Provide the (X, Y) coordinate of the cell's center where the given text is located.  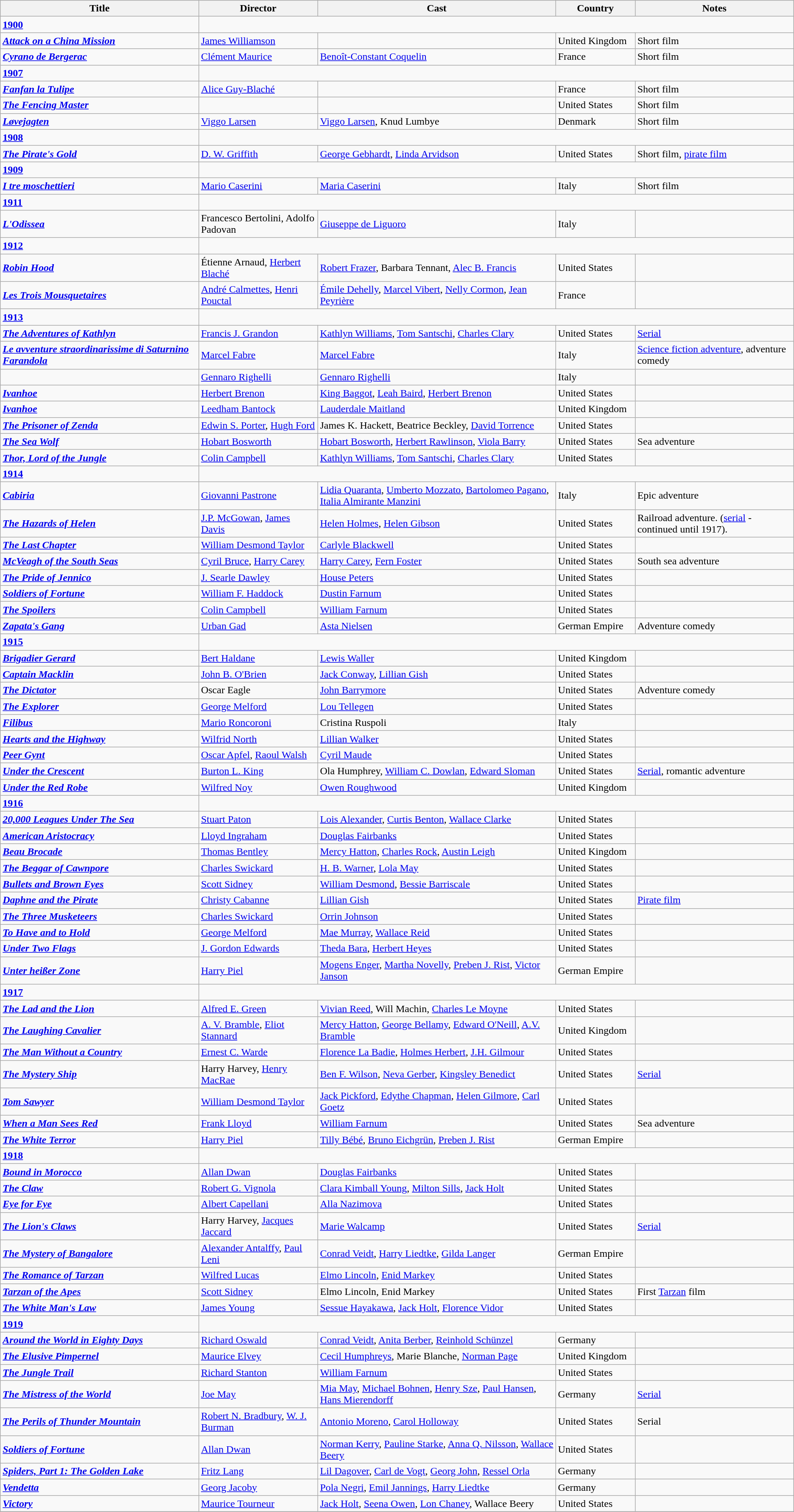
Mercy Hatton, George Bellamy, Edward O'Neill, A.V. Bramble (437, 1030)
Lewis Waller (437, 658)
Burton L. King (258, 771)
André Calmettes, Henri Pouctal (258, 295)
Science fiction adventure, adventure comedy (714, 355)
Thor, Lord of the Jungle (100, 458)
The Last Chapter (100, 545)
William F. Haddock (258, 594)
Cast (437, 8)
Vendetta (100, 1487)
1916 (100, 803)
Benoît-Constant Coquelin (437, 57)
1917 (100, 992)
H. B. Warner, Lola May (437, 868)
Helen Holmes, Helen Gibson (437, 523)
Carlyle Blackwell (437, 545)
The Lad and the Lion (100, 1008)
John Barrymore (437, 690)
Short film, pirate film (714, 153)
Bert Haldane (258, 658)
Richard Oswald (258, 1340)
Jack Holt, Seena Owen, Lon Chaney, Wallace Beery (437, 1504)
The Sea Wolf (100, 441)
1912 (100, 246)
Norman Kerry, Pauline Starke, Anna Q. Nilsson, Wallace Beery (437, 1449)
1913 (100, 317)
George Gebhardt, Linda Arvidson (437, 153)
Lou Tellegen (437, 706)
Cyrano de Bergerac (100, 57)
Christy Cabanne (258, 900)
Beau Brocade (100, 852)
Mia May, Michael Bohnen, Henry Sze, Paul Hansen, Hans Mierendorff (437, 1394)
Cyril Maude (437, 755)
Giovanni Pastrone (258, 495)
The Perils of Thunder Mountain (100, 1422)
House Peters (437, 577)
Maria Caserini (437, 186)
Urban Gad (258, 626)
Harry Harvey, Jacques Jaccard (258, 1226)
Tilly Bébé, Bruno Eichgrün, Preben J. Rist (437, 1140)
Around the World in Eighty Days (100, 1340)
Conrad Veidt, Anita Berber, Reinhold Schünzel (437, 1340)
Serial, romantic adventure (714, 771)
Hobart Bosworth (258, 441)
Wilfred Lucas (258, 1275)
Lil Dagover, Carl de Vogt, Georg John, Ressel Orla (437, 1471)
Antonio Moreno, Carol Holloway (437, 1422)
Robin Hood (100, 268)
Alfred E. Green (258, 1008)
Dustin Farnum (437, 594)
Leedham Bantock (258, 409)
Pola Negri, Emil Jannings, Harry Liedtke (437, 1487)
Director (258, 8)
Francesco Bertolini, Adolfo Padovan (258, 224)
Vivian Reed, Will Machin, Charles Le Moyne (437, 1008)
Victory (100, 1504)
The Laughing Cavalier (100, 1030)
Bullets and Brown Eyes (100, 884)
Orrin Johnson (437, 916)
Thomas Bentley (258, 852)
Alexander Antalffy, Paul Leni (258, 1253)
Peer Gynt (100, 755)
1908 (100, 137)
The Fencing Master (100, 105)
J. Searle Dawley (258, 577)
Asta Nielsen (437, 626)
Title (100, 8)
Ola Humphrey, William C. Dowlan, Edward Sloman (437, 771)
Lidia Quaranta, Umberto Mozzato, Bartolomeo Pagano, Italia Almirante Manzini (437, 495)
Joe May (258, 1394)
1907 (100, 73)
Lloyd Ingraham (258, 836)
Theda Bara, Herbert Heyes (437, 948)
Mae Murray, Wallace Reid (437, 932)
American Aristocracy (100, 836)
The Elusive Pimpernel (100, 1356)
Owen Roughwood (437, 787)
To Have and to Hold (100, 932)
The Mistress of the World (100, 1394)
The Pride of Jennico (100, 577)
James Young (258, 1308)
Wilfrid North (258, 739)
Wilfred Noy (258, 787)
Émile Dehelly, Marcel Vibert, Nelly Cormon, Jean Peyrière (437, 295)
Frank Lloyd (258, 1124)
King Baggot, Leah Baird, Herbert Brenon (437, 393)
John B. O'Brien (258, 674)
Stuart Paton (258, 820)
Conrad Veidt, Harry Liedtke, Gilda Langer (437, 1253)
Oscar Apfel, Raoul Walsh (258, 755)
Robert G. Vignola (258, 1188)
1909 (100, 170)
Florence La Badie, Holmes Herbert, J.H. Gilmour (437, 1052)
The Beggar of Cawnpore (100, 868)
Filibus (100, 723)
The Prisoner of Zenda (100, 425)
Georg Jacoby (258, 1487)
The Man Without a Country (100, 1052)
Spiders, Part 1: The Golden Lake (100, 1471)
The Pirate's Gold (100, 153)
Albert Capellani (258, 1204)
Harry Harvey, Henry MacRae (258, 1074)
Unter heißer Zone (100, 970)
1900 (100, 25)
1919 (100, 1324)
Brigadier Gerard (100, 658)
Captain Macklin (100, 674)
First Tarzan film (714, 1292)
Fanfan la Tulipe (100, 89)
Ben F. Wilson, Neva Gerber, Kingsley Benedict (437, 1074)
Les Trois Mousquetaires (100, 295)
J. Gordon Edwards (258, 948)
The Mystery of Bangalore (100, 1253)
Eye for Eye (100, 1204)
The Lion's Claws (100, 1226)
Lois Alexander, Curtis Benton, Wallace Clarke (437, 820)
Harry Carey, Fern Foster (437, 561)
I tre moschettieri (100, 186)
Country (595, 8)
Maurice Tourneur (258, 1504)
Oscar Eagle (258, 690)
The Mystery Ship (100, 1074)
Étienne Arnaud, Herbert Blaché (258, 268)
The Adventures of Kathlyn (100, 333)
The Dictator (100, 690)
L'Odissea (100, 224)
The Jungle Trail (100, 1373)
The White Terror (100, 1140)
A. V. Bramble, Eliot Stannard (258, 1030)
Ernest C. Warde (258, 1052)
Epic adventure (714, 495)
Attack on a China Mission (100, 41)
Robert N. Bradbury, W. J. Burman (258, 1422)
Denmark (595, 121)
Alla Nazimova (437, 1204)
The Explorer (100, 706)
Sessue Hayakawa, Jack Holt, Florence Vidor (437, 1308)
Mario Roncoroni (258, 723)
Pirate film (714, 900)
1914 (100, 474)
Under the Red Robe (100, 787)
McVeagh of the South Seas (100, 561)
Hobart Bosworth, Herbert Rawlinson, Viola Barry (437, 441)
Lillian Walker (437, 739)
Cabiria (100, 495)
Jack Pickford, Edythe Chapman, Helen Gilmore, Carl Goetz (437, 1102)
1915 (100, 642)
Daphne and the Pirate (100, 900)
Edwin S. Porter, Hugh Ford (258, 425)
Cyril Bruce, Harry Carey (258, 561)
Lillian Gish (437, 900)
Mario Caserini (258, 186)
20,000 Leagues Under The Sea (100, 820)
Jack Conway, Lillian Gish (437, 674)
Fritz Lang (258, 1471)
Cristina Ruspoli (437, 723)
Herbert Brenon (258, 393)
Giuseppe de Liguoro (437, 224)
The White Man's Law (100, 1308)
Zapata's Gang (100, 626)
Viggo Larsen, Knud Lumbye (437, 121)
Bound in Morocco (100, 1172)
Robert Frazer, Barbara Tennant, Alec B. Francis (437, 268)
Hearts and the Highway (100, 739)
James Williamson (258, 41)
Lauderdale Maitland (437, 409)
Løvejagten (100, 121)
Le avventure straordinarissime di Saturnino Farandola (100, 355)
Richard Stanton (258, 1373)
Alice Guy-Blaché (258, 89)
Cecil Humphreys, Marie Blanche, Norman Page (437, 1356)
William Desmond, Bessie Barriscale (437, 884)
Marie Walcamp (437, 1226)
Mercy Hatton, Charles Rock, Austin Leigh (437, 852)
1911 (100, 202)
Under Two Flags (100, 948)
The Three Musketeers (100, 916)
James K. Hackett, Beatrice Beckley, David Torrence (437, 425)
Clara Kimball Young, Milton Sills, Jack Holt (437, 1188)
The Spoilers (100, 610)
Viggo Larsen (258, 121)
When a Man Sees Red (100, 1124)
D. W. Griffith (258, 153)
Railroad adventure. (serial - continued until 1917). (714, 523)
Tom Sawyer (100, 1102)
1918 (100, 1156)
Maurice Elvey (258, 1356)
Tarzan of the Apes (100, 1292)
South sea adventure (714, 561)
Clément Maurice (258, 57)
Mogens Enger, Martha Novelly, Preben J. Rist, Victor Janson (437, 970)
The Claw (100, 1188)
Francis J. Grandon (258, 333)
The Hazards of Helen (100, 523)
J.P. McGowan, James Davis (258, 523)
Notes (714, 8)
Under the Crescent (100, 771)
The Romance of Tarzan (100, 1275)
